Extract the [X, Y] coordinate from the center of the cell holding the provided text.  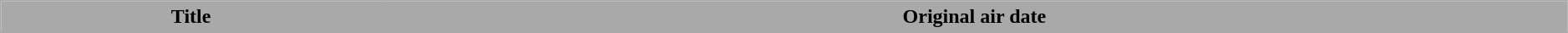
Title [191, 17]
Original air date [974, 17]
